Find where the given text appears and provide that cell's center as (X, Y) coordinate. 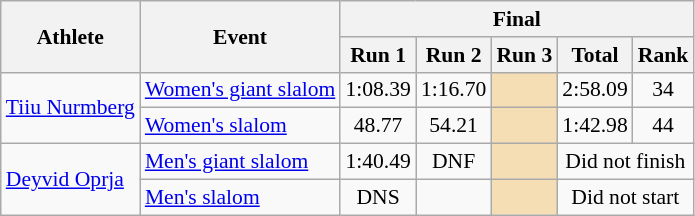
Rank (664, 55)
Total (594, 55)
1:08.39 (378, 90)
44 (664, 126)
Run 1 (378, 55)
48.77 (378, 126)
1:42.98 (594, 126)
Run 2 (454, 55)
DNS (378, 197)
54.21 (454, 126)
Men's giant slalom (240, 162)
Deyvid Oprja (70, 180)
2:58.09 (594, 90)
Women's slalom (240, 126)
Men's slalom (240, 197)
DNF (454, 162)
Tiiu Nurmberg (70, 108)
Final (516, 19)
Event (240, 36)
Women's giant slalom (240, 90)
1:40.49 (378, 162)
1:16.70 (454, 90)
34 (664, 90)
Run 3 (524, 55)
Did not finish (625, 162)
Did not start (625, 197)
Athlete (70, 36)
